Search for the cell housing the specified text and yield its [x, y] center coordinate. 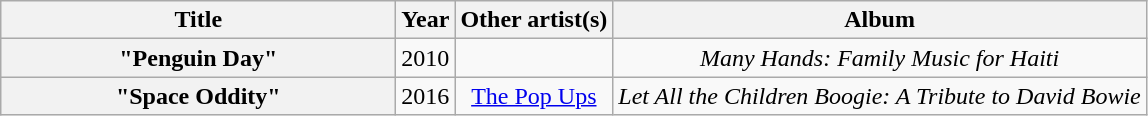
Many Hands: Family Music for Haiti [880, 58]
Let All the Children Boogie: A Tribute to David Bowie [880, 96]
Other artist(s) [534, 20]
2010 [426, 58]
2016 [426, 96]
Year [426, 20]
The Pop Ups [534, 96]
Album [880, 20]
"Penguin Day" [198, 58]
"Space Oddity" [198, 96]
Title [198, 20]
